Capture the cell that displays the provided text and extract its (x, y) central coordinate. 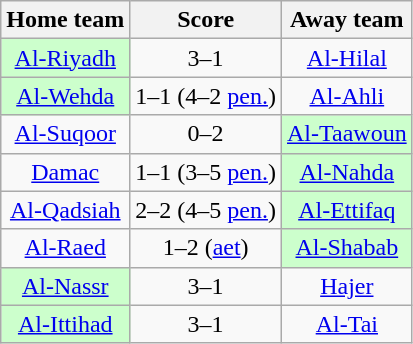
Al-Wehda (66, 96)
Al-Ittihad (66, 324)
Al-Riyadh (66, 58)
Al-Qadsiah (66, 210)
Al-Taawoun (346, 134)
Damac (66, 172)
Away team (346, 20)
Al-Raed (66, 248)
Al-Nassr (66, 286)
Al-Nahda (346, 172)
Al-Suqoor (66, 134)
1–2 (aet) (206, 248)
1–1 (4–2 pen.) (206, 96)
0–2 (206, 134)
2–2 (4–5 pen.) (206, 210)
Al-Hilal (346, 58)
Hajer (346, 286)
Score (206, 20)
Al-Tai (346, 324)
Al-Ettifaq (346, 210)
Al-Shabab (346, 248)
Al-Ahli (346, 96)
Home team (66, 20)
1–1 (3–5 pen.) (206, 172)
